Capture the cell that displays the provided text and extract its [x, y] central coordinate. 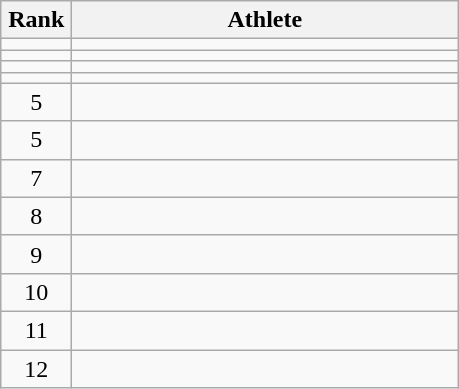
11 [36, 330]
12 [36, 369]
Rank [36, 20]
9 [36, 254]
7 [36, 178]
8 [36, 216]
Athlete [265, 20]
10 [36, 292]
